Output the [X, Y] coordinate of the center of the cell containing the given text.  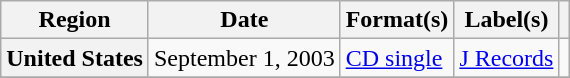
Date [244, 20]
Format(s) [397, 20]
Label(s) [506, 20]
United States [75, 58]
Region [75, 20]
CD single [397, 58]
J Records [506, 58]
September 1, 2003 [244, 58]
